Return [x, y] of the center of cell containing provided text 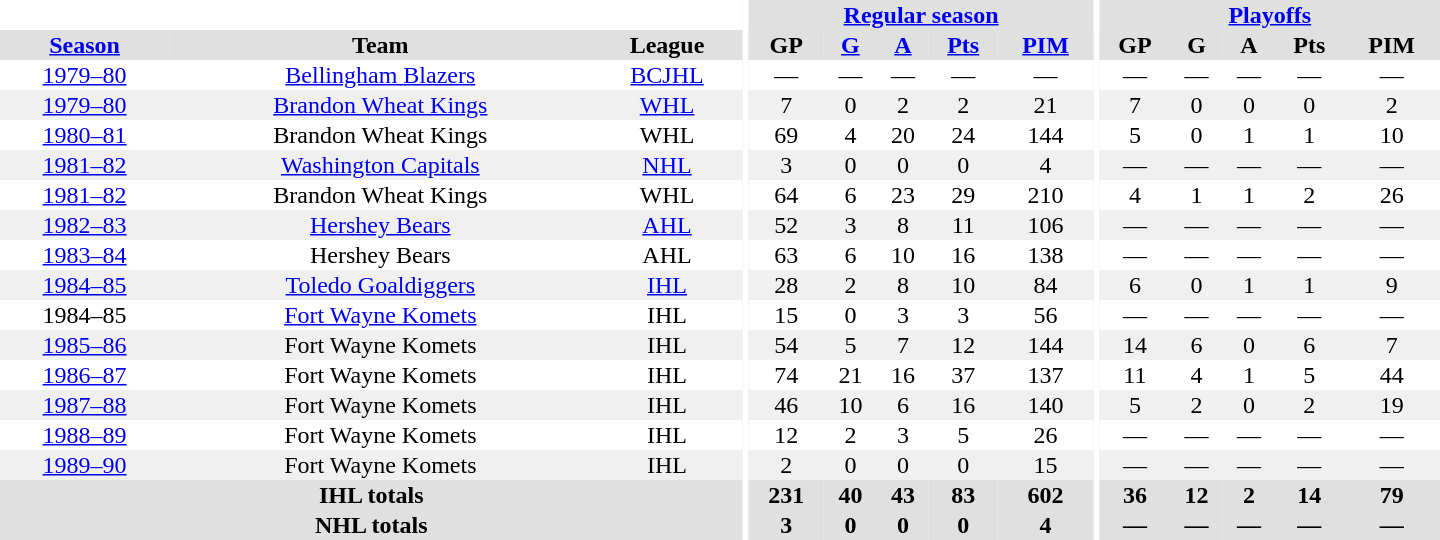
24 [963, 135]
52 [786, 225]
1980–81 [84, 135]
NHL [668, 165]
83 [963, 495]
1988–89 [84, 435]
Regular season [920, 15]
20 [903, 135]
40 [850, 495]
Team [380, 45]
Bellingham Blazers [380, 75]
43 [903, 495]
29 [963, 195]
84 [1046, 285]
1982–83 [84, 225]
Toledo Goaldiggers [380, 285]
79 [1392, 495]
69 [786, 135]
74 [786, 375]
137 [1046, 375]
1983–84 [84, 255]
54 [786, 345]
23 [903, 195]
63 [786, 255]
9 [1392, 285]
44 [1392, 375]
BCJHL [668, 75]
37 [963, 375]
NHL totals [372, 525]
28 [786, 285]
46 [786, 405]
1989–90 [84, 465]
IHL totals [372, 495]
140 [1046, 405]
19 [1392, 405]
64 [786, 195]
Playoffs [1270, 15]
602 [1046, 495]
1986–87 [84, 375]
36 [1136, 495]
Season [84, 45]
231 [786, 495]
138 [1046, 255]
106 [1046, 225]
1987–88 [84, 405]
56 [1046, 315]
League [668, 45]
Washington Capitals [380, 165]
210 [1046, 195]
1985–86 [84, 345]
